Capture the cell that displays the provided text and extract its (x, y) central coordinate. 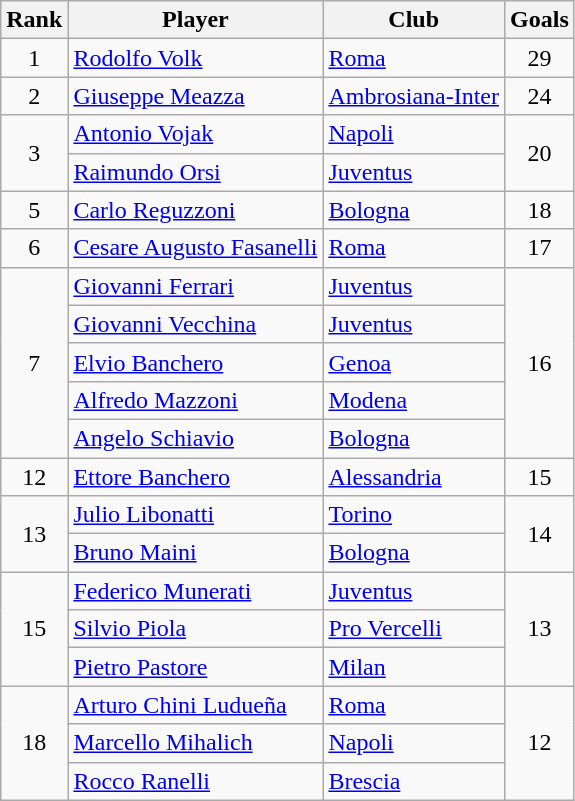
Marcello Mihalich (196, 743)
Alessandria (414, 477)
Arturo Chini Ludueña (196, 705)
7 (34, 362)
Rocco Ranelli (196, 781)
1 (34, 58)
Torino (414, 515)
Alfredo Mazzoni (196, 400)
6 (34, 248)
Cesare Augusto Fasanelli (196, 248)
Modena (414, 400)
Carlo Reguzzoni (196, 210)
3 (34, 153)
Antonio Vojak (196, 134)
Bruno Maini (196, 553)
20 (540, 153)
Club (414, 20)
Genoa (414, 362)
Ambrosiana-Inter (414, 96)
Federico Munerati (196, 591)
Rodolfo Volk (196, 58)
29 (540, 58)
17 (540, 248)
Pietro Pastore (196, 667)
5 (34, 210)
16 (540, 362)
Giovanni Ferrari (196, 286)
Angelo Schiavio (196, 438)
Julio Libonatti (196, 515)
24 (540, 96)
Brescia (414, 781)
Milan (414, 667)
14 (540, 534)
Raimundo Orsi (196, 172)
Rank (34, 20)
Giovanni Vecchina (196, 324)
Silvio Piola (196, 629)
2 (34, 96)
Player (196, 20)
Pro Vercelli (414, 629)
Giuseppe Meazza (196, 96)
Ettore Banchero (196, 477)
Goals (540, 20)
Elvio Banchero (196, 362)
